Detect which cell encompasses the target text, then output its [X, Y] center coordinate. 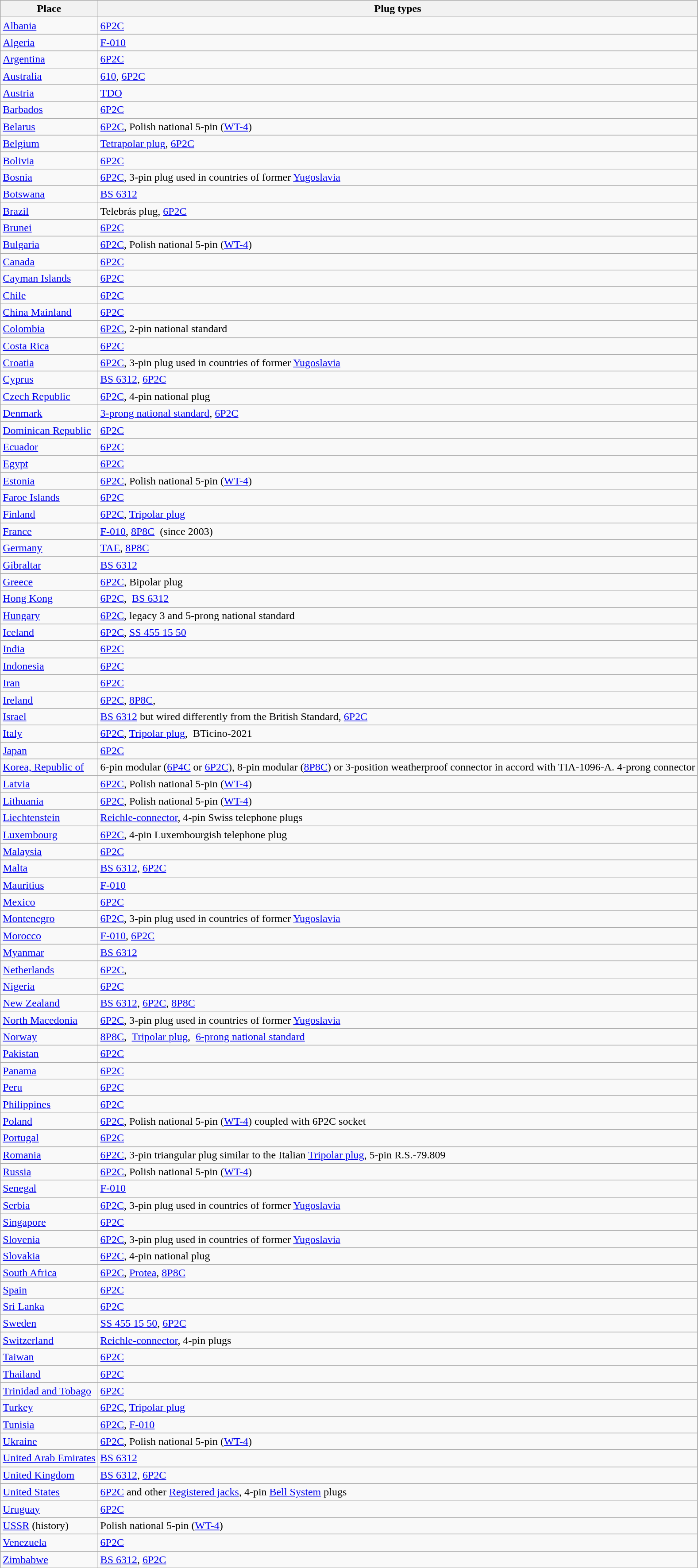
Lithuania [49, 801]
Place [49, 9]
Panama [49, 1071]
Trinidad and Tobago [49, 1391]
China Mainland [49, 312]
6P2C, SS 455 15 50 [397, 632]
Malaysia [49, 852]
SS 455 15 50, 6P2C [397, 1324]
Australia [49, 76]
6P2C, Protea, 8P8C [397, 1273]
6P2C, Tripolar plug, BTicino-2021 [397, 733]
Philippines [49, 1104]
Barbados [49, 110]
Russia [49, 1172]
Sweden [49, 1324]
6P2C, 3-pin triangular plug similar to the Italian Tripolar plug, 5-pin R.S.-79.809 [397, 1155]
Ukraine [49, 1441]
Morocco [49, 936]
Tetrapolar plug, 6P2C [397, 143]
TAE, 8P8C [397, 548]
France [49, 531]
Portugal [49, 1138]
610, 6P2C [397, 76]
United Kingdom [49, 1475]
Hungary [49, 616]
F-010, 8P8C (since 2003) [397, 531]
Spain [49, 1290]
TDO [397, 93]
Singapore [49, 1222]
Japan [49, 751]
6P2C, 2-pin national standard [397, 329]
Montenegro [49, 919]
Mauritius [49, 885]
Bulgaria [49, 245]
Uruguay [49, 1509]
Botswana [49, 194]
6P2C, [397, 969]
Algeria [49, 43]
Denmark [49, 413]
Austria [49, 93]
Ireland [49, 700]
Hong Kong [49, 599]
6P2C, 4-pin Luxembourgish telephone plug [397, 835]
Slovakia [49, 1256]
Netherlands [49, 969]
6P2C, Bipolar plug [397, 582]
Bolivia [49, 160]
Faroe Islands [49, 498]
Belarus [49, 127]
Dominican Republic [49, 430]
Ecuador [49, 447]
Argentina [49, 59]
6P2C, F-010 [397, 1425]
Turkey [49, 1408]
Egypt [49, 464]
Sri Lanka [49, 1307]
6P2C, 8P8C, [397, 700]
Canada [49, 262]
Bosnia [49, 177]
Belgium [49, 143]
BS 6312 but wired differently from the British Standard, 6P2C [397, 716]
Plug types [397, 9]
United States [49, 1492]
Venezuela [49, 1542]
Greece [49, 582]
Latvia [49, 784]
Senegal [49, 1189]
Nigeria [49, 986]
Taiwan [49, 1357]
Romania [49, 1155]
Pakistan [49, 1054]
India [49, 649]
Poland [49, 1121]
Albania [49, 26]
6P2C, BS 6312 [397, 599]
Colombia [49, 329]
Cyprus [49, 379]
Telebrás plug, 6P2C [397, 211]
Croatia [49, 363]
F-010, 6P2C [397, 936]
USSR (history) [49, 1525]
3-prong national standard, 6P2C [397, 413]
Reichle-connector, 4-pin plugs [397, 1340]
Indonesia [49, 666]
6-pin modular (6P4C or 6P2C), 8-pin modular (8P8C) or 3-position weatherproof connector in accord with TIA-1096-A. 4-prong connector [397, 767]
Italy [49, 733]
Serbia [49, 1205]
Myanmar [49, 952]
Iran [49, 683]
Chile [49, 295]
Costa Rica [49, 346]
Switzerland [49, 1340]
Liechtenstein [49, 818]
Czech Republic [49, 396]
Thailand [49, 1374]
Tunisia [49, 1425]
8P8C, Tripolar plug, 6-prong national standard [397, 1037]
Gibraltar [49, 565]
Malta [49, 868]
Luxembourg [49, 835]
New Zealand [49, 1003]
North Macedonia [49, 1020]
United Arab Emirates [49, 1458]
Brazil [49, 211]
Korea, Republic of [49, 767]
Finland [49, 515]
6P2C, Polish national 5-pin (WT-4) coupled with 6P2C socket [397, 1121]
Iceland [49, 632]
Germany [49, 548]
Peru [49, 1088]
Reichle-connector, 4-pin Swiss telephone plugs [397, 818]
Zimbabwe [49, 1559]
South Africa [49, 1273]
Cayman Islands [49, 279]
Norway [49, 1037]
Slovenia [49, 1239]
Brunei [49, 228]
6P2C, legacy 3 and 5-prong national standard [397, 616]
Estonia [49, 480]
Israel [49, 716]
6P2C and other Registered jacks, 4-pin Bell System plugs [397, 1492]
Mexico [49, 902]
Polish national 5-pin (WT-4) [397, 1525]
BS 6312, 6P2C, 8P8C [397, 1003]
